Extract the (x, y) coordinate from the center of the cell holding the provided text.  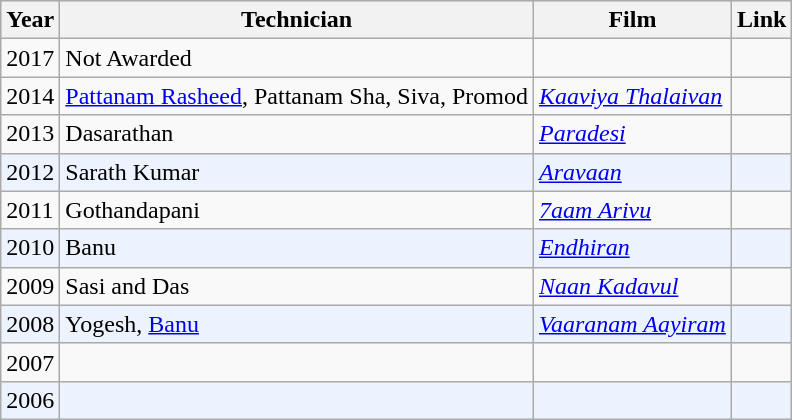
2017 (30, 58)
Naan Kadavul (632, 286)
Dasarathan (297, 134)
2007 (30, 362)
2010 (30, 248)
Link (761, 20)
Technician (297, 20)
2013 (30, 134)
Kaaviya Thalaivan (632, 96)
Gothandapani (297, 210)
2012 (30, 172)
Year (30, 20)
2014 (30, 96)
Yogesh, Banu (297, 324)
7aam Arivu (632, 210)
2006 (30, 400)
2011 (30, 210)
Paradesi (632, 134)
Pattanam Rasheed, Pattanam Sha, Siva, Promod (297, 96)
2008 (30, 324)
Aravaan (632, 172)
Vaaranam Aayiram (632, 324)
Banu (297, 248)
2009 (30, 286)
Sarath Kumar (297, 172)
Sasi and Das (297, 286)
Film (632, 20)
Endhiran (632, 248)
Not Awarded (297, 58)
